Find where the given text appears and provide that cell's center as (x, y) coordinate. 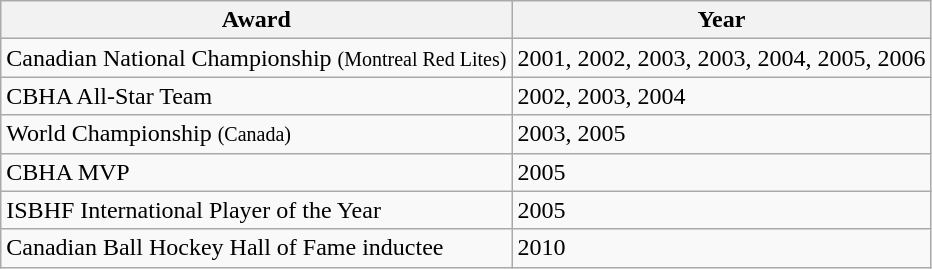
Year (722, 20)
CBHA All-Star Team (256, 96)
Canadian National Championship (Montreal Red Lites) (256, 58)
World Championship (Canada) (256, 134)
2010 (722, 248)
CBHA MVP (256, 172)
Award (256, 20)
2002, 2003, 2004 (722, 96)
2003, 2005 (722, 134)
ISBHF International Player of the Year (256, 210)
2001, 2002, 2003, 2003, 2004, 2005, 2006 (722, 58)
Canadian Ball Hockey Hall of Fame inductee (256, 248)
